Locate the cell with the specified text and output its (x, y) center coordinate. 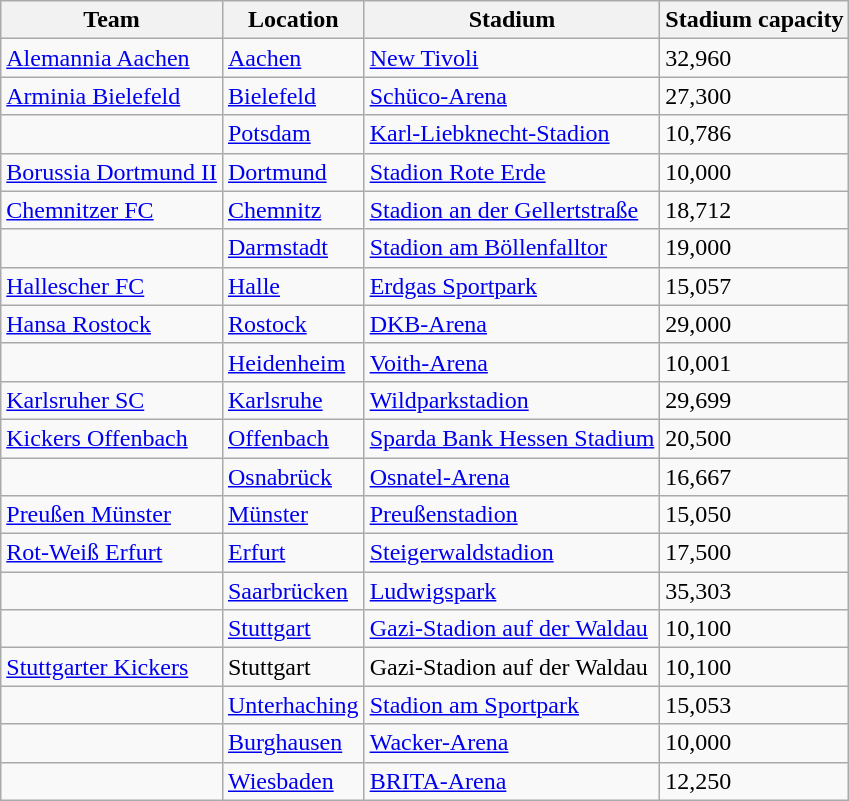
29,000 (754, 324)
Ludwigspark (512, 591)
Location (293, 20)
BRITA-Arena (512, 781)
Chemnitz (293, 210)
20,500 (754, 438)
27,300 (754, 96)
Heidenheim (293, 362)
Rostock (293, 324)
Kickers Offenbach (112, 438)
18,712 (754, 210)
Stadion am Böllenfalltor (512, 248)
15,057 (754, 286)
Darmstadt (293, 248)
16,667 (754, 477)
Preußenstadion (512, 515)
Voith-Arena (512, 362)
Osnabrück (293, 477)
Stuttgarter Kickers (112, 667)
Schüco-Arena (512, 96)
Unterhaching (293, 705)
Stadion am Sportpark (512, 705)
32,960 (754, 58)
35,303 (754, 591)
Team (112, 20)
Stadion Rote Erde (512, 172)
Dortmund (293, 172)
Potsdam (293, 134)
Karl-Liebknecht-Stadion (512, 134)
DKB-Arena (512, 324)
Erdgas Sportpark (512, 286)
Hansa Rostock (112, 324)
Karlsruher SC (112, 400)
15,050 (754, 515)
Karlsruhe (293, 400)
Stadion an der Gellertstraße (512, 210)
Stadium (512, 20)
Wacker-Arena (512, 743)
Borussia Dortmund II (112, 172)
10,786 (754, 134)
Arminia Bielefeld (112, 96)
Bielefeld (293, 96)
17,500 (754, 553)
Stadium capacity (754, 20)
Aachen (293, 58)
Rot-Weiß Erfurt (112, 553)
Preußen Münster (112, 515)
10,001 (754, 362)
Alemannia Aachen (112, 58)
Osnatel-Arena (512, 477)
Steigerwaldstadion (512, 553)
Offenbach (293, 438)
New Tivoli (512, 58)
29,699 (754, 400)
Wiesbaden (293, 781)
Sparda Bank Hessen Stadium (512, 438)
Halle (293, 286)
Erfurt (293, 553)
Hallescher FC (112, 286)
Wildparkstadion (512, 400)
15,053 (754, 705)
Saarbrücken (293, 591)
Burghausen (293, 743)
19,000 (754, 248)
Chemnitzer FC (112, 210)
12,250 (754, 781)
Münster (293, 515)
